Search for the cell housing the specified text and yield its [x, y] center coordinate. 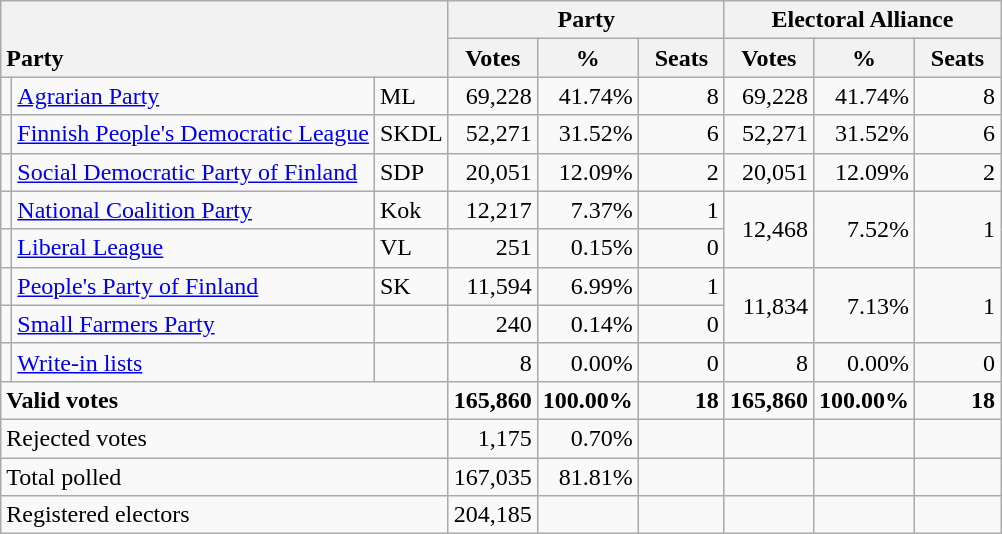
Small Farmers Party [194, 324]
Liberal League [194, 248]
0.70% [588, 438]
81.81% [588, 477]
Rejected votes [224, 438]
204,185 [492, 515]
12,468 [768, 229]
251 [492, 248]
6.99% [588, 286]
Kok [411, 210]
0.14% [588, 324]
People's Party of Finland [194, 286]
167,035 [492, 477]
Electoral Alliance [862, 20]
0.15% [588, 248]
SKDL [411, 134]
7.37% [588, 210]
Valid votes [224, 400]
1,175 [492, 438]
12,217 [492, 210]
Registered electors [224, 515]
Write-in lists [194, 362]
11,834 [768, 305]
7.52% [864, 229]
7.13% [864, 305]
Finnish People's Democratic League [194, 134]
ML [411, 96]
240 [492, 324]
Social Democratic Party of Finland [194, 172]
11,594 [492, 286]
VL [411, 248]
National Coalition Party [194, 210]
SK [411, 286]
SDP [411, 172]
Total polled [224, 477]
Agrarian Party [194, 96]
